For the text-containing cell, return its midpoint in (X, Y) coordinate format. 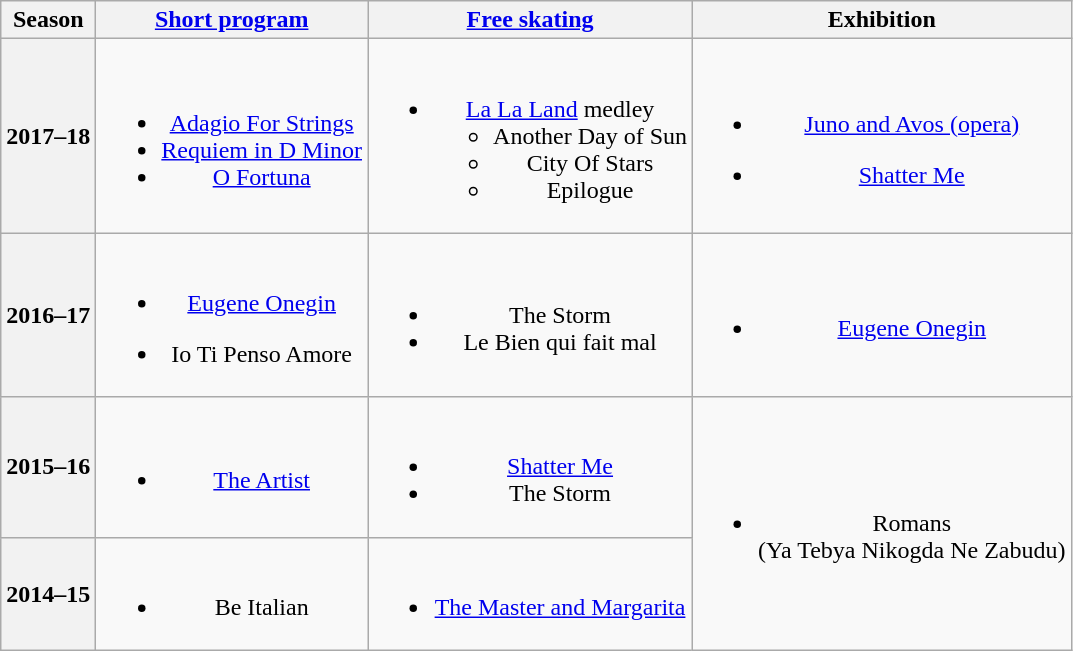
Romans (Ya Tebya Nikogda Ne Zabudu) (882, 524)
2014–15 (48, 594)
2016–17 (48, 315)
The Master and Margarita (530, 594)
Short program (232, 20)
Exhibition (882, 20)
Juno and Avos (opera) Shatter Me (882, 136)
Be Italian (232, 594)
Eugene OneginIo Ti Penso Amore (232, 315)
Eugene Onegin (882, 315)
Season (48, 20)
La La Land medleyAnother Day of SunCity Of StarsEpilogue (530, 136)
Free skating (530, 20)
2017–18 (48, 136)
The Storm Le Bien qui fait mal (530, 315)
The Artist (232, 467)
Shatter Me The Storm (530, 467)
Adagio For Strings Requiem in D Minor O Fortuna (232, 136)
2015–16 (48, 467)
